For the text-containing cell, return its midpoint in [x, y] coordinate format. 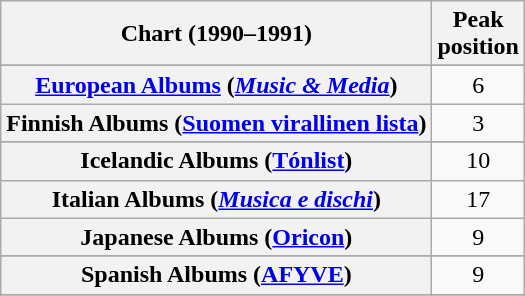
Italian Albums (Musica e dischi) [216, 199]
10 [478, 161]
Peakposition [478, 34]
Finnish Albums (Suomen virallinen lista) [216, 123]
3 [478, 123]
European Albums (Music & Media) [216, 85]
Icelandic Albums (Tónlist) [216, 161]
Spanish Albums (AFYVE) [216, 275]
Japanese Albums (Oricon) [216, 237]
Chart (1990–1991) [216, 34]
6 [478, 85]
17 [478, 199]
